Find where the given text appears and provide that cell's center as [x, y] coordinate. 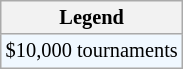
$10,000 tournaments [92, 51]
Legend [92, 17]
